Find where the given text appears and provide that cell's center as [X, Y] coordinate. 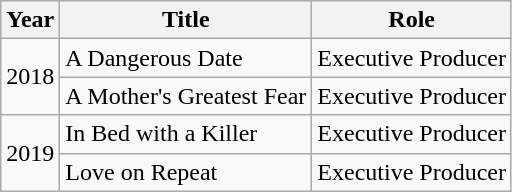
Love on Repeat [186, 172]
In Bed with a Killer [186, 134]
2019 [30, 153]
Role [412, 20]
A Mother's Greatest Fear [186, 96]
A Dangerous Date [186, 58]
Title [186, 20]
Year [30, 20]
2018 [30, 77]
